Identify which cell holds the provided text, then report its (x, y) central coordinate. 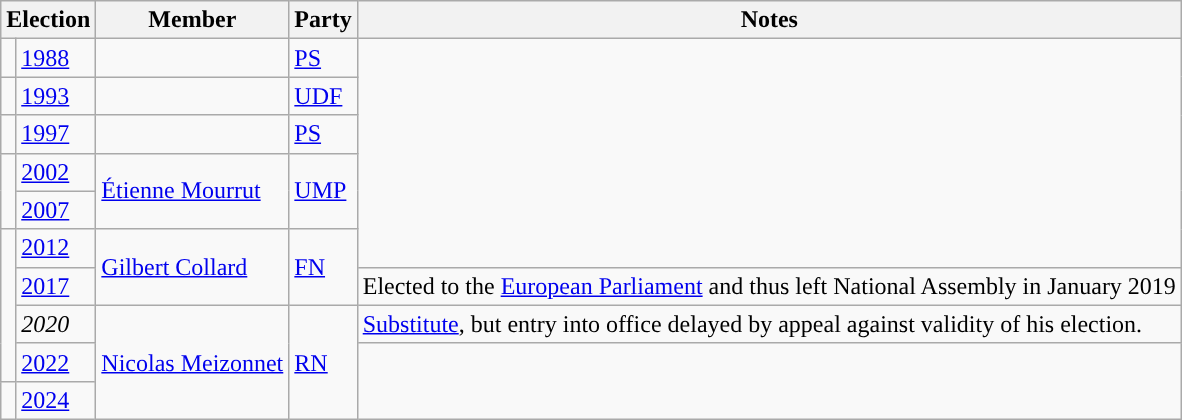
Election (48, 20)
UDF (323, 96)
2002 (56, 172)
2007 (56, 210)
2012 (56, 248)
2017 (56, 286)
1997 (56, 134)
Substitute, but entry into office delayed by appeal against validity of his election. (769, 324)
2022 (56, 362)
Elected to the European Parliament and thus left National Assembly in January 2019 (769, 286)
1988 (56, 58)
FN (323, 267)
RN (323, 362)
Member (192, 20)
UMP (323, 191)
2024 (56, 400)
Notes (769, 20)
2020 (56, 324)
Étienne Mourrut (192, 191)
Nicolas Meizonnet (192, 362)
Gilbert Collard (192, 267)
Party (323, 20)
1993 (56, 96)
